Detect which cell encompasses the target text, then output its [x, y] center coordinate. 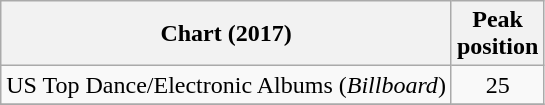
US Top Dance/Electronic Albums (Billboard) [226, 85]
Peakposition [497, 34]
Chart (2017) [226, 34]
25 [497, 85]
